Search for the cell housing the specified text and yield its (x, y) center coordinate. 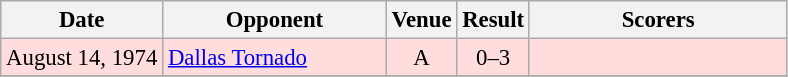
A (422, 58)
Dallas Tornado (275, 58)
Scorers (658, 20)
Date (82, 20)
August 14, 1974 (82, 58)
Result (494, 20)
Opponent (275, 20)
Venue (422, 20)
0–3 (494, 58)
